For the text-containing cell, return its midpoint in (x, y) coordinate format. 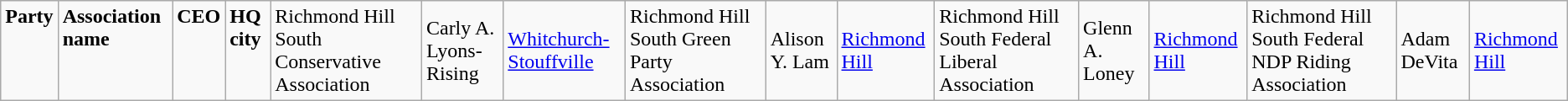
Richmond Hill South Federal NDP Riding Association (1322, 50)
Alison Y. Lam (801, 50)
Glenn A. Loney (1114, 50)
Association name (115, 50)
Richmond Hill South Green Party Association (695, 50)
CEO (199, 50)
Richmond Hill South Conservative Association (347, 50)
Adam DeVita (1432, 50)
Whitchurch-Stouffville (565, 50)
Richmond Hill South Federal Liberal Association (1007, 50)
Carly A. Lyons-Rising (462, 50)
HQ city (248, 50)
Party (29, 50)
